Provide the [X, Y] coordinate of the cell's center where the given text is located.  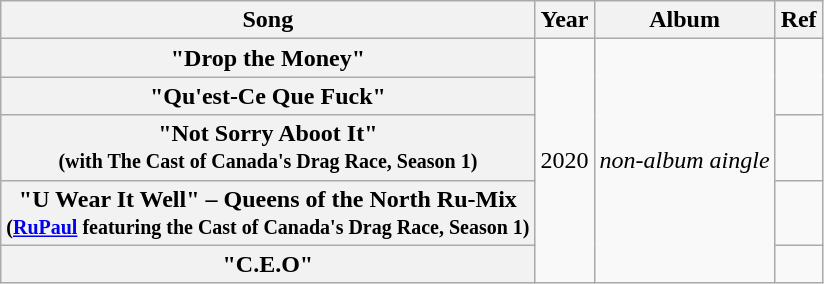
"C.E.O" [268, 264]
2020 [564, 161]
Ref [798, 20]
Album [684, 20]
Year [564, 20]
"Not Sorry Aboot It" (with The Cast of Canada's Drag Race, Season 1) [268, 148]
"U Wear It Well" – Queens of the North Ru-Mix (RuPaul featuring the Cast of Canada's Drag Race, Season 1) [268, 212]
"Qu'est-Ce Que Fuck" [268, 96]
Song [268, 20]
non-album aingle [684, 161]
"Drop the Money" [268, 58]
